Extract the (x, y) coordinate from the center of the cell holding the provided text.  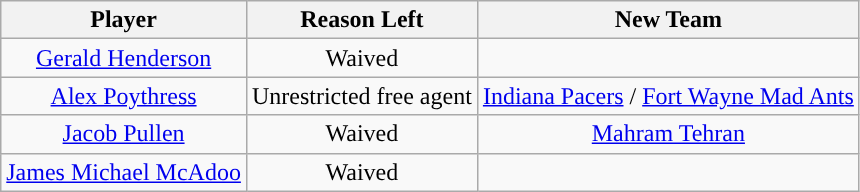
Unrestricted free agent (362, 96)
Reason Left (362, 20)
Gerald Henderson (124, 58)
Jacob Pullen (124, 134)
Indiana Pacers / Fort Wayne Mad Ants (668, 96)
Mahram Tehran (668, 134)
James Michael McAdoo (124, 172)
New Team (668, 20)
Alex Poythress (124, 96)
Player (124, 20)
